Detect which cell encompasses the target text, then output its (x, y) center coordinate. 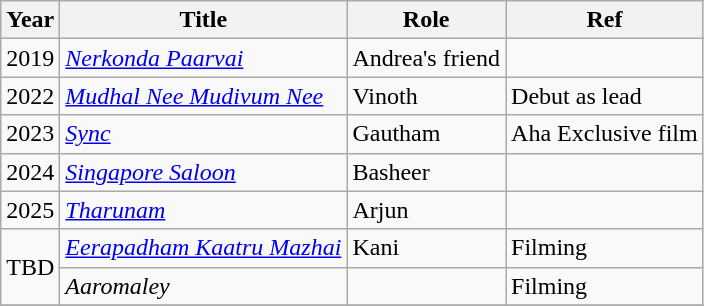
Eerapadham Kaatru Mazhai (204, 248)
TBD (30, 267)
Debut as lead (605, 96)
Aaromaley (204, 286)
Tharunam (204, 210)
Aha Exclusive film (605, 134)
Andrea's friend (426, 58)
2024 (30, 172)
Vinoth (426, 96)
Arjun (426, 210)
Title (204, 20)
Basheer (426, 172)
Year (30, 20)
Gautham (426, 134)
2019 (30, 58)
Ref (605, 20)
2023 (30, 134)
Singapore Saloon (204, 172)
Nerkonda Paarvai (204, 58)
Role (426, 20)
Sync (204, 134)
Mudhal Nee Mudivum Nee (204, 96)
2025 (30, 210)
2022 (30, 96)
Kani (426, 248)
